Identify which cell holds the provided text, then report its (x, y) central coordinate. 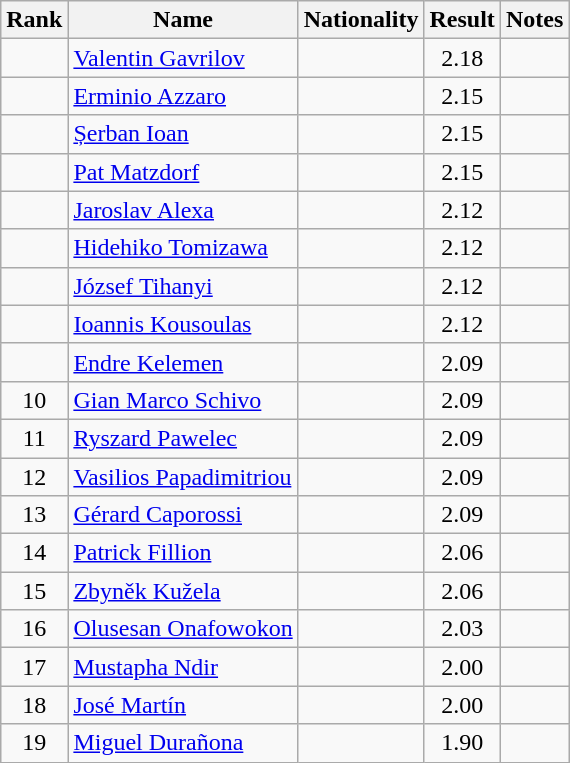
Miguel Durañona (183, 743)
Patrick Fillion (183, 553)
Notes (534, 20)
Endre Kelemen (183, 362)
2.18 (462, 58)
12 (34, 477)
Mustapha Ndir (183, 667)
Hidehiko Tomizawa (183, 248)
13 (34, 515)
Gian Marco Schivo (183, 400)
17 (34, 667)
1.90 (462, 743)
Jaroslav Alexa (183, 210)
Ryszard Pawelec (183, 438)
Ioannis Kousoulas (183, 324)
Gérard Caporossi (183, 515)
Nationality (361, 20)
Pat Matzdorf (183, 172)
Olusesan Onafowokon (183, 629)
2.03 (462, 629)
Result (462, 20)
Valentin Gavrilov (183, 58)
Name (183, 20)
José Martín (183, 705)
15 (34, 591)
10 (34, 400)
Zbyněk Kužela (183, 591)
18 (34, 705)
Erminio Azzaro (183, 96)
19 (34, 743)
József Tihanyi (183, 286)
Șerban Ioan (183, 134)
11 (34, 438)
14 (34, 553)
16 (34, 629)
Vasilios Papadimitriou (183, 477)
Rank (34, 20)
